For the text-containing cell, return its midpoint in [x, y] coordinate format. 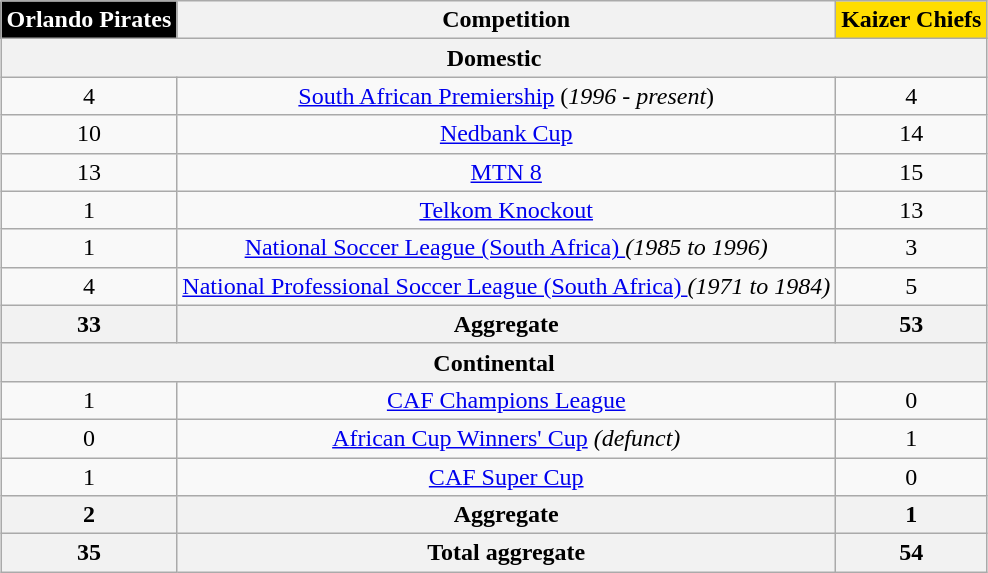
53 [912, 324]
MTN 8 [506, 172]
Total aggregate [506, 553]
Continental [494, 362]
54 [912, 553]
14 [912, 134]
African Cup Winners' Cup (defunct) [506, 438]
Competition [506, 20]
National Soccer League (South Africa) (1985 to 1996) [506, 248]
CAF Super Cup [506, 477]
National Professional Soccer League (South Africa) (1971 to 1984) [506, 286]
3 [912, 248]
Orlando Pirates [89, 20]
Nedbank Cup [506, 134]
10 [89, 134]
35 [89, 553]
Domestic [494, 58]
15 [912, 172]
CAF Champions League [506, 400]
5 [912, 286]
2 [89, 515]
Kaizer Chiefs [912, 20]
Telkom Knockout [506, 210]
33 [89, 324]
South African Premiership (1996 - present) [506, 96]
